Provide the (x, y) coordinate of the cell's center where the given text is located.  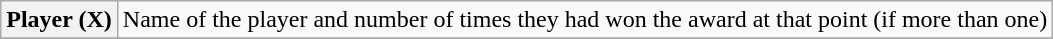
Player (X) (60, 20)
Name of the player and number of times they had won the award at that point (if more than one) (584, 20)
